Find where the given text appears and provide that cell's center as (x, y) coordinate. 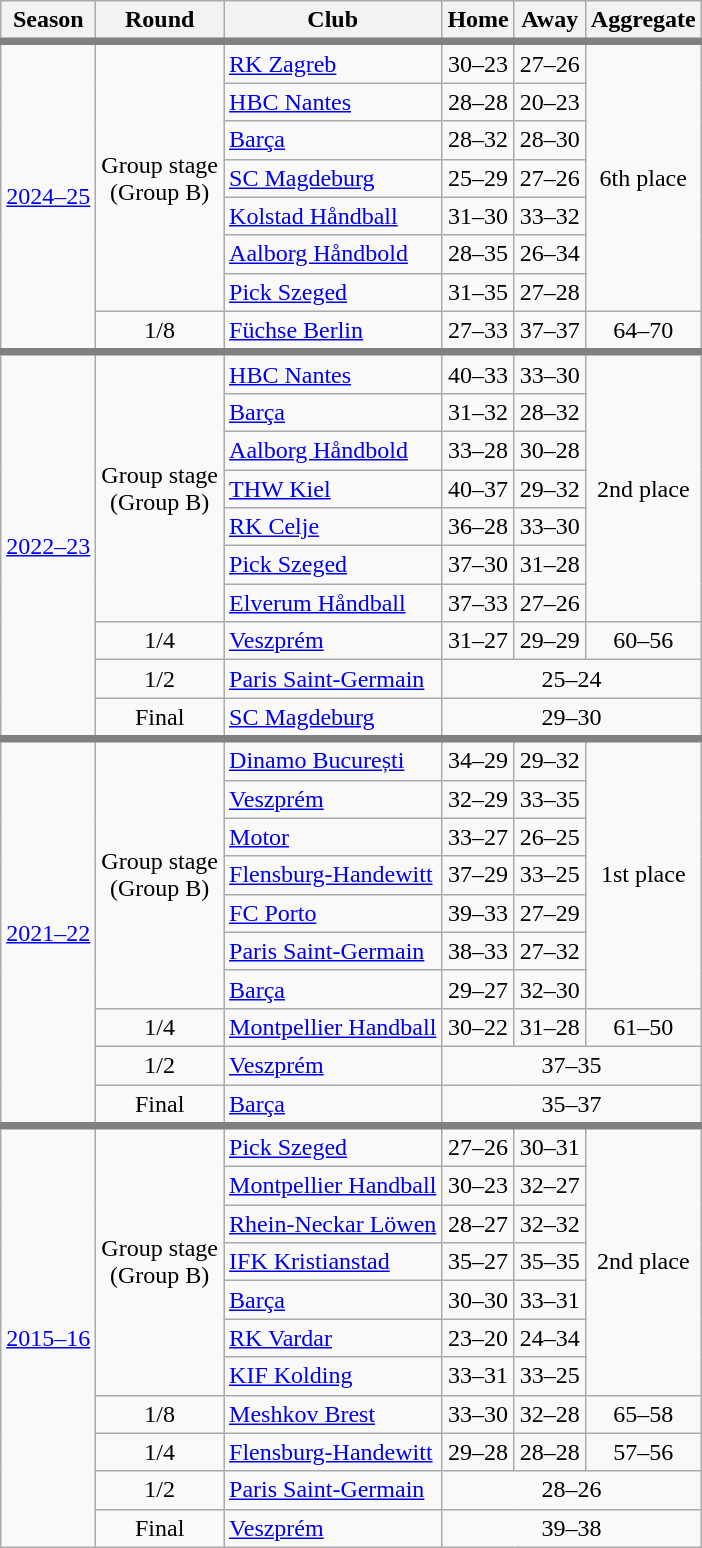
34–29 (478, 760)
29–27 (478, 989)
32–30 (550, 989)
24–34 (550, 1338)
27–33 (478, 332)
20–23 (550, 102)
33–27 (478, 837)
33–32 (550, 216)
1st place (643, 874)
40–37 (478, 489)
2021–22 (48, 932)
Home (478, 22)
27–32 (550, 951)
35–37 (572, 1104)
28–26 (572, 1490)
28–30 (550, 140)
Kolstad Håndball (333, 216)
RK Zagreb (333, 62)
40–33 (478, 372)
Meshkov Brest (333, 1414)
37–29 (478, 875)
30–28 (550, 450)
27–28 (550, 292)
RK Celje (333, 527)
64–70 (643, 332)
Club (333, 22)
27–29 (550, 913)
32–29 (478, 799)
2024–25 (48, 197)
29–28 (478, 1452)
38–33 (478, 951)
Aggregate (643, 22)
Motor (333, 837)
32–27 (550, 1186)
28–35 (478, 254)
32–32 (550, 1224)
32–28 (550, 1414)
31–35 (478, 292)
26–34 (550, 254)
2022–23 (48, 546)
25–29 (478, 178)
37–35 (572, 1065)
Away (550, 22)
39–33 (478, 913)
28–27 (478, 1224)
25–24 (572, 679)
35–35 (550, 1262)
Füchse Berlin (333, 332)
30–31 (550, 1146)
37–33 (478, 603)
33–28 (478, 450)
Dinamo București (333, 760)
57–56 (643, 1452)
FC Porto (333, 913)
65–58 (643, 1414)
KIF Kolding (333, 1376)
IFK Kristianstad (333, 1262)
37–37 (550, 332)
31–30 (478, 216)
31–27 (478, 641)
6th place (643, 176)
THW Kiel (333, 489)
37–30 (478, 565)
Round (160, 22)
35–27 (478, 1262)
Season (48, 22)
31–32 (478, 412)
Rhein-Neckar Löwen (333, 1224)
29–29 (550, 641)
61–50 (643, 1027)
39–38 (572, 1528)
30–30 (478, 1300)
36–28 (478, 527)
60–56 (643, 641)
30–22 (478, 1027)
Elverum Håndball (333, 603)
RK Vardar (333, 1338)
26–25 (550, 837)
33–35 (550, 799)
23–20 (478, 1338)
29–30 (572, 718)
2015–16 (48, 1337)
